Identify which cell holds the provided text, then report its [X, Y] central coordinate. 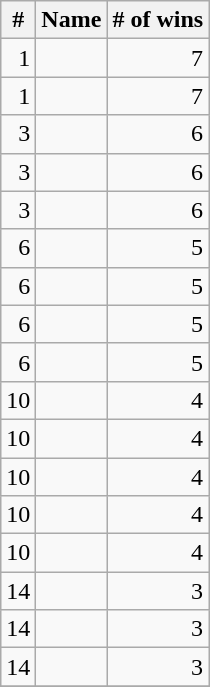
# of wins [158, 20]
Name [72, 20]
# [18, 20]
